Return the [X, Y] coordinate for the center point of the cell that contains the specified text.  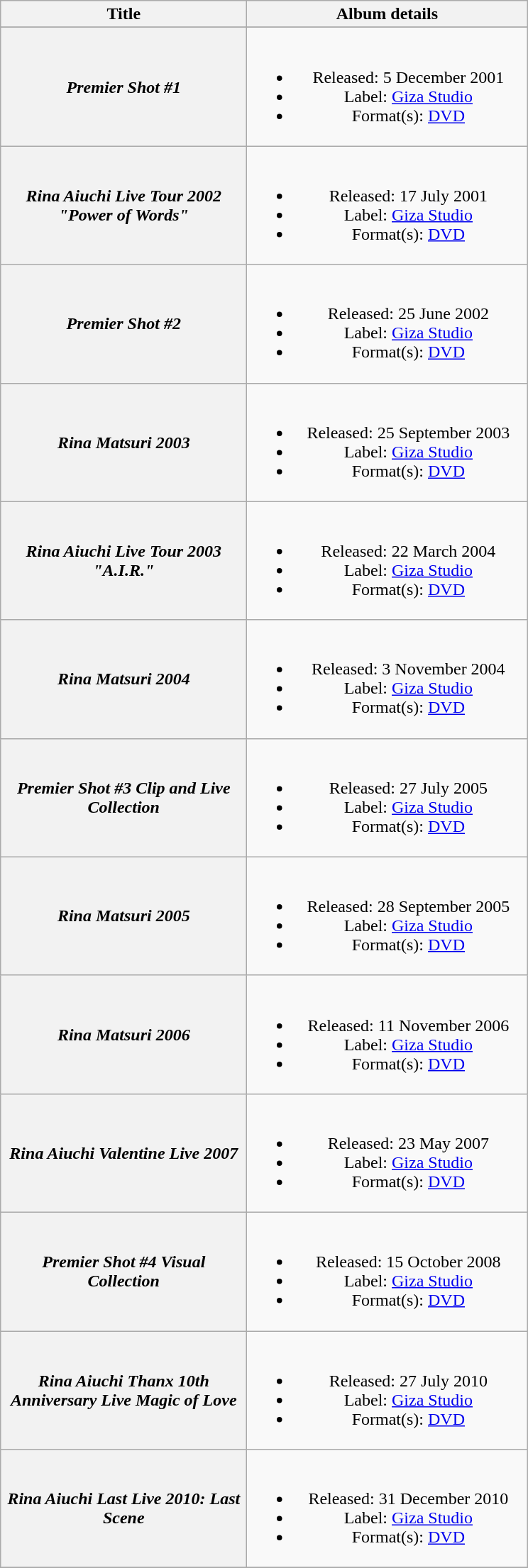
Released: 25 September 2003Label: Giza StudioFormat(s): DVD [387, 443]
Released: 5 December 2001Label: Giza StudioFormat(s): DVD [387, 87]
Released: 23 May 2007Label: Giza StudioFormat(s): DVD [387, 1153]
Album details [387, 14]
Released: 25 June 2002Label: Giza StudioFormat(s): DVD [387, 323]
Title [123, 14]
Premier Shot #1 [123, 87]
Rina Aiuchi Live Tour 2003 "A.I.R." [123, 560]
Premier Shot #2 [123, 323]
Rina Matsuri 2006 [123, 1034]
Released: 27 July 2005Label: Giza StudioFormat(s): DVD [387, 797]
Released: 17 July 2001Label: Giza StudioFormat(s): DVD [387, 206]
Released: 11 November 2006Label: Giza StudioFormat(s): DVD [387, 1034]
Rina Aiuchi Live Tour 2002 "Power of Words" [123, 206]
Rina Aiuchi Last Live 2010: Last Scene [123, 1509]
Rina Aiuchi Valentine Live 2007 [123, 1153]
Released: 3 November 2004Label: Giza StudioFormat(s): DVD [387, 679]
Released: 15 October 2008Label: Giza StudioFormat(s): DVD [387, 1271]
Rina Aiuchi Thanx 10th Anniversary Live Magic of Love [123, 1390]
Released: 28 September 2005Label: Giza StudioFormat(s): DVD [387, 916]
Premier Shot #4 Visual Collection [123, 1271]
Released: 31 December 2010Label: Giza StudioFormat(s): DVD [387, 1509]
Premier Shot #3 Clip and Live Collection [123, 797]
Rina Matsuri 2005 [123, 916]
Released: 27 July 2010Label: Giza StudioFormat(s): DVD [387, 1390]
Rina Matsuri 2004 [123, 679]
Rina Matsuri 2003 [123, 443]
Released: 22 March 2004Label: Giza StudioFormat(s): DVD [387, 560]
